Determine the [x, y] coordinate at the center of the cell enclosing the given text.  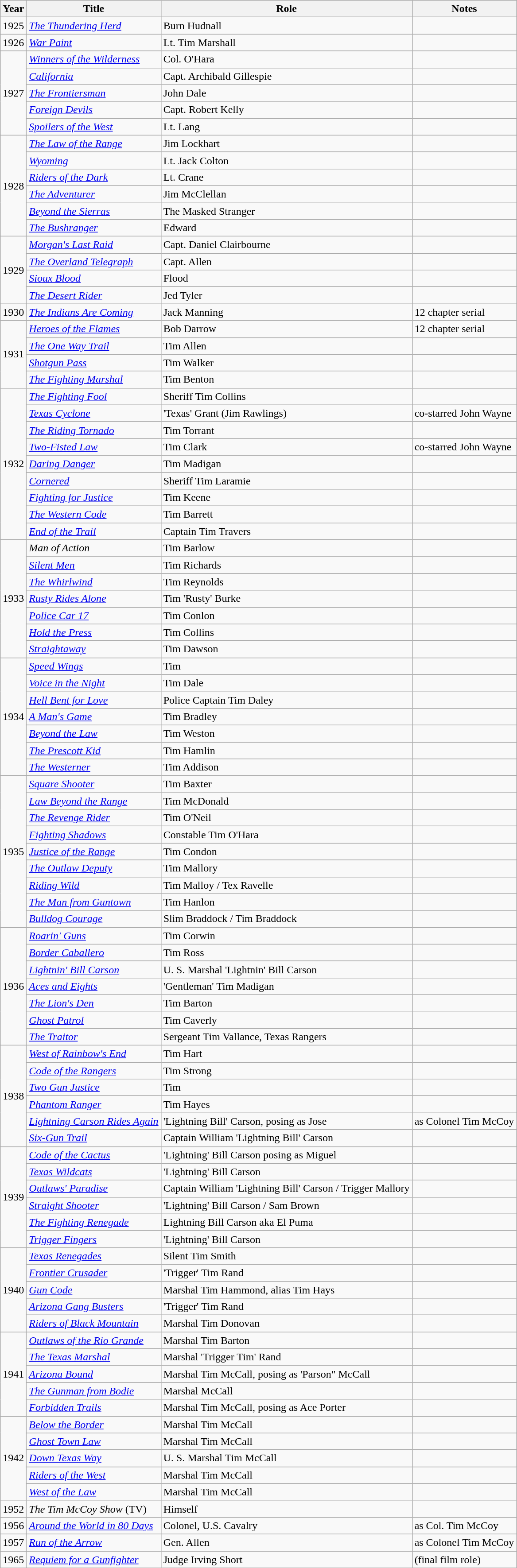
Cornered [94, 480]
Gun Code [94, 1290]
Silent Men [94, 565]
1942 [13, 1458]
1940 [13, 1289]
Tim Hart [286, 1054]
Two-Fisted Law [94, 447]
Six-Gun Trail [94, 1138]
Role [286, 9]
Roarin' Guns [94, 936]
The Man from Guntown [94, 902]
Colonel, U.S. Cavalry [286, 1525]
Tim McDonald [286, 801]
Lightning Carson Rides Again [94, 1121]
Tim Collins [286, 632]
The Fighting Renegade [94, 1222]
1938 [13, 1096]
Tim Corwin [286, 936]
Tim Benton [286, 379]
1957 [13, 1542]
Sheriff Tim Collins [286, 396]
Tim Keene [286, 498]
1929 [13, 270]
Year [13, 9]
The Revenge Rider [94, 818]
1965 [13, 1559]
Marshal 'Trigger Tim' Rand [286, 1357]
Lt. Lang [286, 127]
Riders of Black Mountain [94, 1324]
Arizona Bound [94, 1374]
Capt. Daniel Clairbourne [286, 245]
Tim Hamlin [286, 751]
The Desert Rider [94, 295]
The Westerner [94, 767]
Riders of the Dark [94, 177]
Tim Conlon [286, 616]
Lightnin' Bill Carson [94, 969]
Sheriff Tim Laramie [286, 480]
Daring Danger [94, 464]
1932 [13, 464]
John Dale [286, 93]
Outlaws' Paradise [94, 1189]
Arizona Gang Busters [94, 1307]
1928 [13, 186]
Beyond the Law [94, 733]
'Lightning' Bill Carson / Sam Brown [286, 1205]
Winners of the Wilderness [94, 59]
Frontier Crusader [94, 1273]
1925 [13, 26]
Tim Caverly [286, 1020]
Police Captain Tim Daley [286, 700]
Notes [464, 9]
Trigger Fingers [94, 1239]
Tim Hanlon [286, 902]
West of the Law [94, 1492]
Edward [286, 228]
Captain Tim Travers [286, 531]
1936 [13, 986]
Code of the Rangers [94, 1071]
1935 [13, 852]
Tim Ross [286, 952]
The Prescott Kid [94, 751]
Jim McClellan [286, 194]
Marshal Tim McCall, posing as Ace Porter [286, 1408]
1931 [13, 354]
Morgan's Last Raid [94, 245]
The Masked Stranger [286, 211]
Below the Border [94, 1425]
Man of Action [94, 548]
Tim Strong [286, 1071]
Gen. Allen [286, 1542]
The Traitor [94, 1037]
Police Car 17 [94, 616]
Marshal Tim Donovan [286, 1324]
Captain William 'Lightning Bill' Carson [286, 1138]
Two Gun Justice [94, 1088]
1956 [13, 1525]
Law Beyond the Range [94, 801]
The Fighting Marshal [94, 379]
Tim Richards [286, 565]
Marshal Tim McCall, posing as 'Parson" McCall [286, 1374]
1934 [13, 716]
Tim Clark [286, 447]
Marshal Tim Barton [286, 1340]
Speed Wings [94, 666]
Tim Walker [286, 363]
Capt. Archibald Gillespie [286, 76]
The Whirlwind [94, 582]
Outlaws of the Rio Grande [94, 1340]
'Gentleman' Tim Madigan [286, 986]
Straight Shooter [94, 1205]
The Overland Telegraph [94, 262]
Silent Tim Smith [286, 1256]
Tim Mallory [286, 868]
Tim Dale [286, 683]
Tim Allen [286, 346]
Jim Lockhart [286, 143]
'Texas' Grant (Jim Rawlings) [286, 413]
Straightaway [94, 649]
Flood [286, 279]
The Tim McCoy Show (TV) [94, 1509]
Himself [286, 1509]
1927 [13, 93]
Lt. Jack Colton [286, 160]
'Lightning' Bill Carson posing as Miguel [286, 1155]
Tim Barlow [286, 548]
1941 [13, 1374]
The Bushranger [94, 228]
Sioux Blood [94, 279]
Hell Bent for Love [94, 700]
The Lion's Den [94, 1003]
Square Shooter [94, 784]
West of Rainbow's End [94, 1054]
1952 [13, 1509]
The Frontiersman [94, 93]
Riders of the West [94, 1475]
Tim Bradley [286, 716]
California [94, 76]
End of the Trail [94, 531]
Lt. Tim Marshall [286, 43]
Tim 'Rusty' Burke [286, 599]
Bob Darrow [286, 329]
Lightning Bill Carson aka El Puma [286, 1222]
Around the World in 80 Days [94, 1525]
Tim Barrett [286, 515]
Capt. Robert Kelly [286, 110]
Col. O'Hara [286, 59]
Ghost Town Law [94, 1441]
Spoilers of the West [94, 127]
Tim Reynolds [286, 582]
Ghost Patrol [94, 1020]
Rusty Rides Alone [94, 599]
Tim O'Neil [286, 818]
The Riding Tornado [94, 430]
Foreign Devils [94, 110]
Lt. Crane [286, 177]
1933 [13, 599]
Tim Barton [286, 1003]
'Lightning Bill' Carson, posing as Jose [286, 1121]
Tim Malloy / Tex Ravelle [286, 885]
A Man's Game [94, 716]
Captain William 'Lightning Bill' Carson / Trigger Mallory [286, 1189]
U. S. Marshal 'Lightnin' Bill Carson [286, 969]
The Law of the Range [94, 143]
Tim Hayes [286, 1104]
Marshal Tim Hammond, alias Tim Hays [286, 1290]
Down Texas Way [94, 1458]
Texas Wildcats [94, 1172]
Voice in the Night [94, 683]
Tim Addison [286, 767]
1930 [13, 312]
Constable Tim O'Hara [286, 835]
Sergeant Tim Vallance, Texas Rangers [286, 1037]
Beyond the Sierras [94, 211]
Run of the Arrow [94, 1542]
The Gunman from Bodie [94, 1391]
(final film role) [464, 1559]
Riding Wild [94, 885]
Border Caballero [94, 952]
The One Way Trail [94, 346]
Jack Manning [286, 312]
Shotgun Pass [94, 363]
Capt. Allen [286, 262]
Marshal McCall [286, 1391]
as Col. Tim McCoy [464, 1525]
Fighting for Justice [94, 498]
Phantom Ranger [94, 1104]
Burn Hudnall [286, 26]
Forbidden Trails [94, 1408]
Title [94, 9]
Texas Cyclone [94, 413]
1926 [13, 43]
Hold the Press [94, 632]
The Outlaw Deputy [94, 868]
The Adventurer [94, 194]
Slim Braddock / Tim Braddock [286, 919]
The Fighting Fool [94, 396]
The Indians Are Coming [94, 312]
Tim Baxter [286, 784]
Judge Irving Short [286, 1559]
Tim Dawson [286, 649]
Tim Weston [286, 733]
Requiem for a Gunfighter [94, 1559]
Bulldog Courage [94, 919]
Jed Tyler [286, 295]
Tim Torrant [286, 430]
Aces and Eights [94, 986]
The Texas Marshal [94, 1357]
War Paint [94, 43]
Tim Condon [286, 852]
The Western Code [94, 515]
The Thundering Herd [94, 26]
U. S. Marshal Tim McCall [286, 1458]
Heroes of the Flames [94, 329]
Code of the Cactus [94, 1155]
1939 [13, 1197]
Fighting Shadows [94, 835]
Wyoming [94, 160]
Texas Renegades [94, 1256]
Tim Madigan [286, 464]
Justice of the Range [94, 852]
